Locate the cell with the specified text and output its (X, Y) center coordinate. 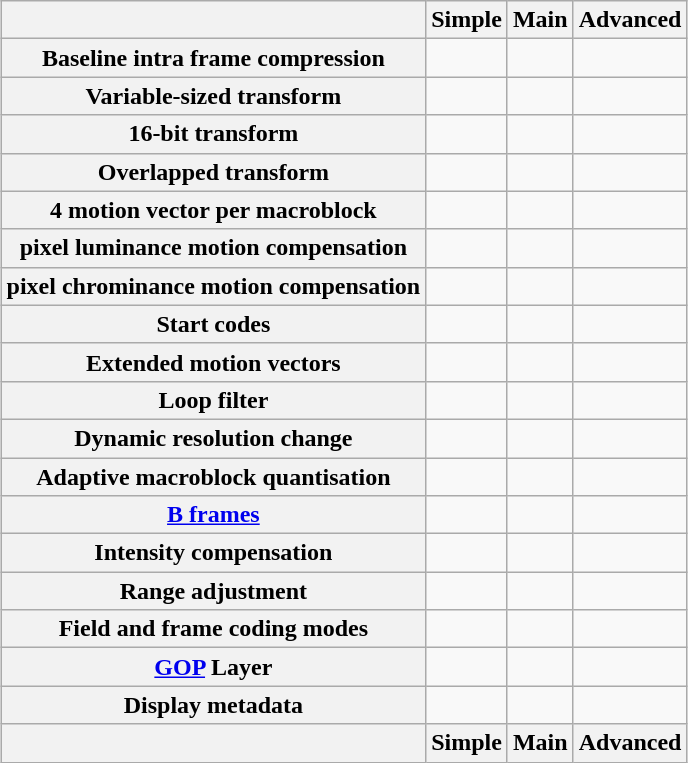
Intensity compensation (214, 553)
Overlapped transform (214, 172)
Field and frame coding modes (214, 629)
Extended motion vectors (214, 362)
16-bit transform (214, 134)
Range adjustment (214, 591)
GOP Layer (214, 667)
Variable-sized transform (214, 96)
pixel chrominance motion compensation (214, 286)
B frames (214, 515)
4 motion vector per macroblock (214, 210)
Loop filter (214, 400)
Dynamic resolution change (214, 438)
pixel luminance motion compensation (214, 248)
Adaptive macroblock quantisation (214, 477)
Start codes (214, 324)
Baseline intra frame compression (214, 58)
Display metadata (214, 705)
